Capture the cell that displays the provided text and extract its (X, Y) central coordinate. 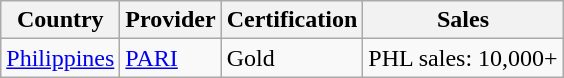
Country (60, 20)
Philippines (60, 58)
Provider (170, 20)
PARI (170, 58)
Certification (292, 20)
Sales (463, 20)
PHL sales: 10,000+ (463, 58)
Gold (292, 58)
